Return the [x, y] coordinate for the center point of the cell that contains the specified text.  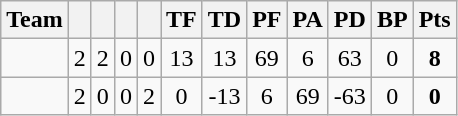
-63 [350, 96]
63 [350, 58]
TD [224, 20]
8 [434, 58]
Team [35, 20]
TF [182, 20]
Pts [434, 20]
PD [350, 20]
-13 [224, 96]
PF [267, 20]
PA [308, 20]
BP [392, 20]
